Find where the given text appears and provide that cell's center as (X, Y) coordinate. 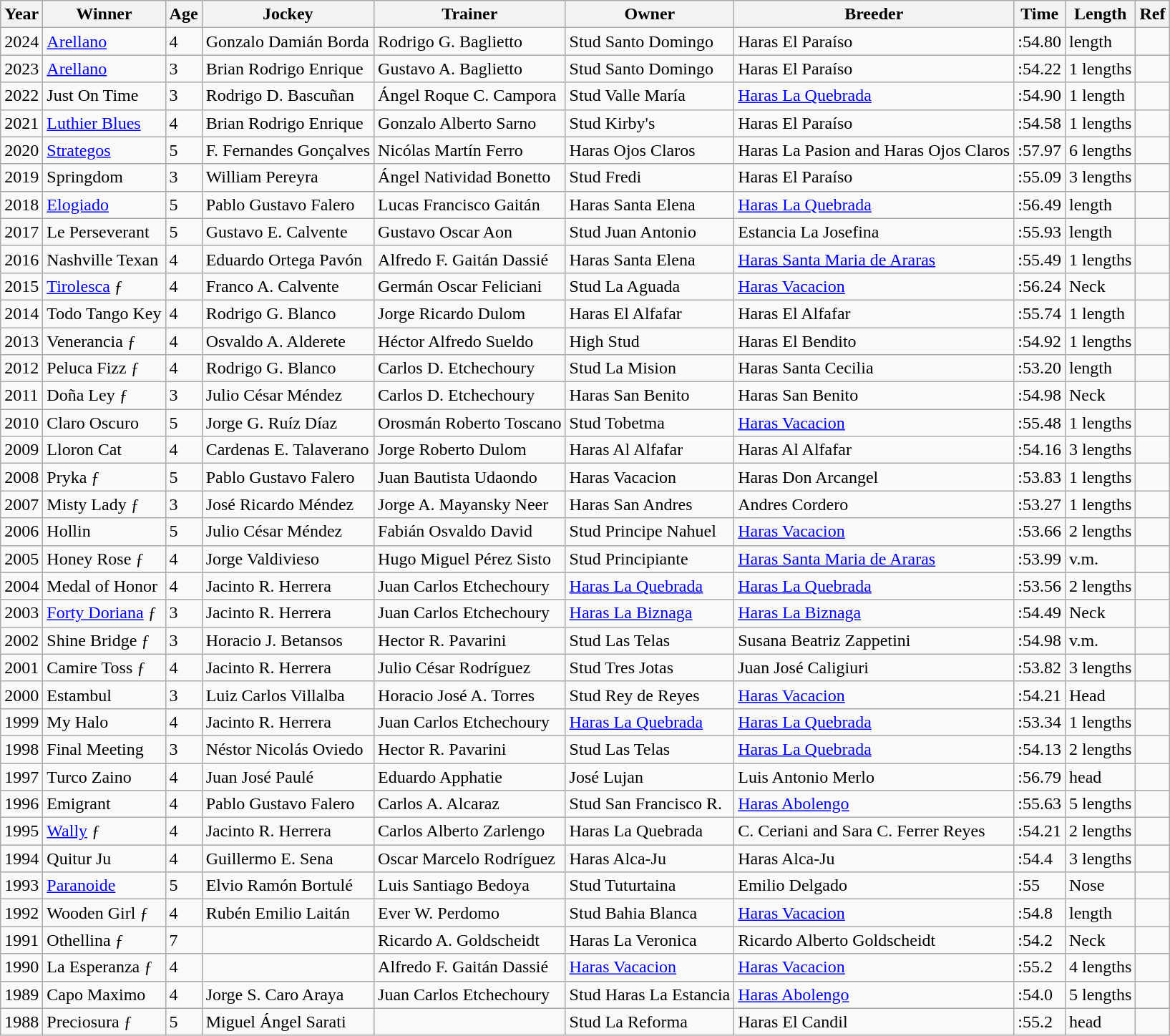
:55 (1040, 886)
Camire Toss ƒ (104, 668)
High Stud (650, 341)
1990 (21, 967)
Franco A. Calvente (288, 286)
1996 (21, 804)
Gonzalo Alberto Sarno (470, 123)
Venerancia ƒ (104, 341)
Oscar Marcelo Rodríguez (470, 859)
Nashville Texan (104, 259)
Guillermo E. Sena (288, 859)
Strategos (104, 150)
Gustavo E. Calvente (288, 232)
Stud Principiante (650, 559)
Juan Bautista Udaondo (470, 477)
Hollin (104, 532)
Stud Juan Antonio (650, 232)
Gustavo A. Baglietto (470, 69)
Ricardo Alberto Goldscheidt (874, 940)
2011 (21, 396)
Fabián Osvaldo David (470, 532)
Capo Maximo (104, 995)
Cardenas E. Talaverano (288, 450)
1988 (21, 1022)
2008 (21, 477)
Nose (1100, 886)
Age (183, 14)
Elogiado (104, 205)
:53.27 (1040, 504)
2000 (21, 695)
Haras La Veronica (650, 940)
Stud La Mision (650, 368)
1991 (21, 940)
Jorge Roberto Dulom (470, 450)
2022 (21, 96)
Stud Tobetma (650, 423)
Le Perseverant (104, 232)
:53.83 (1040, 477)
Year (21, 14)
:55.63 (1040, 804)
1994 (21, 859)
:54.0 (1040, 995)
C. Ceriani and Sara C. Ferrer Reyes (874, 831)
Estambul (104, 695)
Horacio J. Betansos (288, 640)
2009 (21, 450)
1998 (21, 749)
Wally ƒ (104, 831)
:53.66 (1040, 532)
1993 (21, 886)
Haras San Andres (650, 504)
:54.16 (1040, 450)
2016 (21, 259)
Gustavo Oscar Aon (470, 232)
Honey Rose ƒ (104, 559)
Susana Beatriz Zappetini (874, 640)
2023 (21, 69)
2012 (21, 368)
Lucas Francisco Gaitán (470, 205)
Haras El Bendito (874, 341)
Shine Bridge ƒ (104, 640)
2010 (21, 423)
2021 (21, 123)
Rodrigo D. Bascuñan (288, 96)
Stud Principe Nahuel (650, 532)
1992 (21, 913)
Stud Kirby's (650, 123)
Stud Bahia Blanca (650, 913)
Haras El Candil (874, 1022)
2007 (21, 504)
Jorge Valdivieso (288, 559)
6 lengths (1100, 150)
:54.80 (1040, 41)
Breeder (874, 14)
2019 (21, 177)
Jockey (288, 14)
Ángel Natividad Bonetto (470, 177)
Haras Don Arcangel (874, 477)
Luis Antonio Merlo (874, 776)
Héctor Alfredo Sueldo (470, 341)
Emigrant (104, 804)
Tirolesca ƒ (104, 286)
Jorge Ricardo Dulom (470, 313)
2002 (21, 640)
Forty Doriana ƒ (104, 613)
Haras Ojos Claros (650, 150)
:54.8 (1040, 913)
:56.79 (1040, 776)
Gonzalo Damián Borda (288, 41)
Quitur Ju (104, 859)
Othellina ƒ (104, 940)
1997 (21, 776)
Head (1100, 695)
Germán Oscar Feliciani (470, 286)
:55.09 (1040, 177)
Luis Santiago Bedoya (470, 886)
Lloron Cat (104, 450)
José Ricardo Méndez (288, 504)
Horacio José A. Torres (470, 695)
:53.20 (1040, 368)
Winner (104, 14)
William Pereyra (288, 177)
:57.97 (1040, 150)
:53.56 (1040, 586)
:54.49 (1040, 613)
:55.74 (1040, 313)
2013 (21, 341)
:53.99 (1040, 559)
Orosmán Roberto Toscano (470, 423)
Springdom (104, 177)
Just On Time (104, 96)
Juan José Caligiuri (874, 668)
Haras La Pasion and Haras Ojos Claros (874, 150)
My Halo (104, 722)
Stud La Aguada (650, 286)
Doña Ley ƒ (104, 396)
2006 (21, 532)
:54.92 (1040, 341)
:54.2 (1040, 940)
Medal of Honor (104, 586)
Ever W. Perdomo (470, 913)
:55.49 (1040, 259)
:53.82 (1040, 668)
:55.93 (1040, 232)
Juan José Paulé (288, 776)
2003 (21, 613)
:54.22 (1040, 69)
Stud San Francisco R. (650, 804)
Preciosura ƒ (104, 1022)
2015 (21, 286)
Nicólas Martín Ferro (470, 150)
2018 (21, 205)
Rodrigo G. Baglietto (470, 41)
Stud Tres Jotas (650, 668)
Julio César Rodríguez (470, 668)
Stud Haras La Estancia (650, 995)
Owner (650, 14)
Pryka ƒ (104, 477)
F. Fernandes Gonçalves (288, 150)
:55.48 (1040, 423)
Carlos Alberto Zarlengo (470, 831)
Stud Fredi (650, 177)
:56.24 (1040, 286)
Elvio Ramón Bortulé (288, 886)
Eduardo Apphatie (470, 776)
Ángel Roque C. Campora (470, 96)
Stud La Reforma (650, 1022)
2005 (21, 559)
Ricardo A. Goldscheidt (470, 940)
Luiz Carlos Villalba (288, 695)
2014 (21, 313)
2004 (21, 586)
Miguel Ángel Sarati (288, 1022)
Stud Valle María (650, 96)
Turco Zaino (104, 776)
Osvaldo A. Alderete (288, 341)
Haras Santa Cecilia (874, 368)
José Lujan (650, 776)
2020 (21, 150)
Misty Lady ƒ (104, 504)
Néstor Nicolás Oviedo (288, 749)
4 lengths (1100, 967)
Eduardo Ortega Pavón (288, 259)
Estancia La Josefina (874, 232)
7 (183, 940)
Ref (1152, 14)
Paranoide (104, 886)
Jorge G. Ruíz Díaz (288, 423)
Andres Cordero (874, 504)
Final Meeting (104, 749)
2017 (21, 232)
Jorge S. Caro Araya (288, 995)
:54.58 (1040, 123)
Rubén Emilio Laitán (288, 913)
Wooden Girl ƒ (104, 913)
Todo Tango Key (104, 313)
Luthier Blues (104, 123)
:54.4 (1040, 859)
Stud Tuturtaina (650, 886)
:53.34 (1040, 722)
Time (1040, 14)
Length (1100, 14)
Trainer (470, 14)
Carlos A. Alcaraz (470, 804)
:54.90 (1040, 96)
Stud Rey de Reyes (650, 695)
Hugo Miguel Pérez Sisto (470, 559)
Jorge A. Mayansky Neer (470, 504)
2024 (21, 41)
1995 (21, 831)
Claro Oscuro (104, 423)
2001 (21, 668)
:54.13 (1040, 749)
Peluca Fizz ƒ (104, 368)
La Esperanza ƒ (104, 967)
Emilio Delgado (874, 886)
:56.49 (1040, 205)
1989 (21, 995)
1999 (21, 722)
